Capture the cell that displays the provided text and extract its [X, Y] central coordinate. 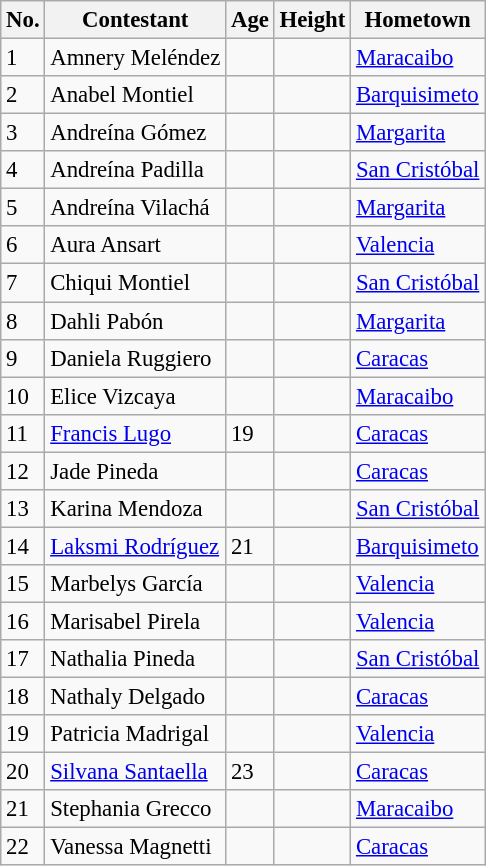
4 [23, 170]
Andreína Gómez [136, 133]
Age [250, 20]
Laksmi Rodríguez [136, 546]
13 [23, 509]
16 [23, 621]
18 [23, 697]
3 [23, 133]
Karina Mendoza [136, 509]
Francis Lugo [136, 433]
Amnery Meléndez [136, 58]
11 [23, 433]
7 [23, 283]
20 [23, 772]
Elice Vizcaya [136, 396]
Daniela Ruggiero [136, 358]
Patricia Madrigal [136, 734]
9 [23, 358]
Hometown [418, 20]
Andreína Padilla [136, 170]
Aura Ansart [136, 245]
2 [23, 95]
Nathaly Delgado [136, 697]
No. [23, 20]
15 [23, 584]
Marisabel Pirela [136, 621]
17 [23, 659]
22 [23, 847]
8 [23, 321]
Stephania Grecco [136, 809]
Chiqui Montiel [136, 283]
Nathalia Pineda [136, 659]
Dahli Pabón [136, 321]
Andreína Vilachá [136, 208]
Vanessa Magnetti [136, 847]
Marbelys García [136, 584]
1 [23, 58]
23 [250, 772]
12 [23, 471]
5 [23, 208]
Height [312, 20]
Contestant [136, 20]
Anabel Montiel [136, 95]
Jade Pineda [136, 471]
6 [23, 245]
10 [23, 396]
14 [23, 546]
Silvana Santaella [136, 772]
